Extract the (X, Y) coordinate from the center of the cell holding the provided text.  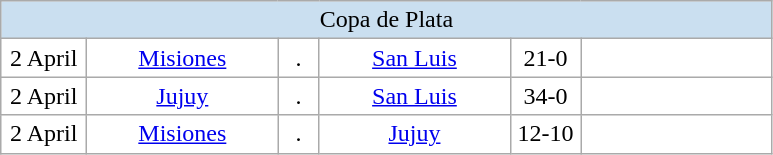
21-0 (546, 58)
12-10 (546, 134)
Copa de Plata (386, 20)
34-0 (546, 96)
